Capture the cell that displays the provided text and extract its [X, Y] central coordinate. 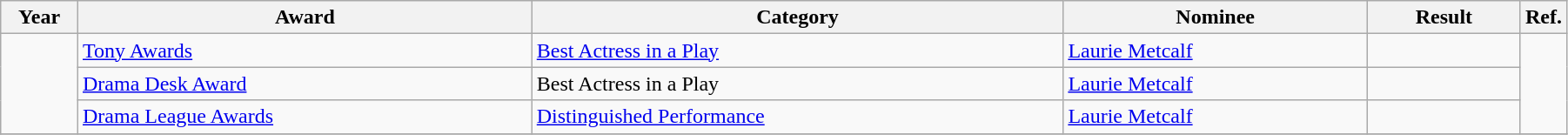
Drama Desk Award [305, 84]
Tony Awards [305, 51]
Award [305, 17]
Year [40, 17]
Category [797, 17]
Ref. [1544, 17]
Nominee [1216, 17]
Drama League Awards [305, 117]
Result [1444, 17]
Distinguished Performance [797, 117]
